Provide the [X, Y] coordinate of the cell's center where the given text is located.  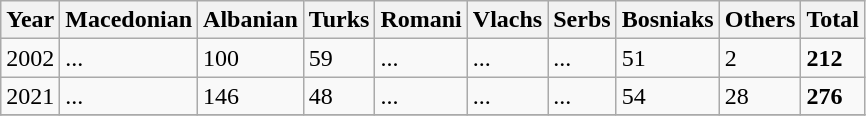
276 [833, 96]
Year [30, 20]
54 [668, 96]
48 [339, 96]
Others [760, 20]
100 [251, 58]
Bosniaks [668, 20]
Macedonian [129, 20]
212 [833, 58]
2021 [30, 96]
Vlachs [507, 20]
51 [668, 58]
Albanian [251, 20]
Serbs [582, 20]
Romani [421, 20]
2002 [30, 58]
146 [251, 96]
Turks [339, 20]
2 [760, 58]
Total [833, 20]
28 [760, 96]
59 [339, 58]
